Search for the cell housing the specified text and yield its [x, y] center coordinate. 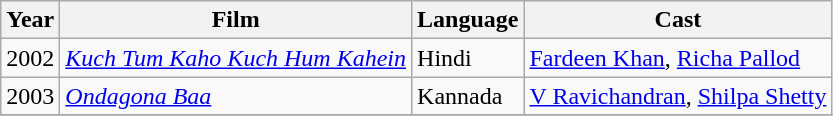
Language [468, 20]
2002 [30, 58]
Cast [678, 20]
Kuch Tum Kaho Kuch Hum Kahein [236, 58]
Year [30, 20]
V Ravichandran, Shilpa Shetty [678, 96]
Fardeen Khan, Richa Pallod [678, 58]
Hindi [468, 58]
Film [236, 20]
2003 [30, 96]
Ondagona Baa [236, 96]
Kannada [468, 96]
